Provide the (X, Y) coordinate of the cell's center where the given text is located.  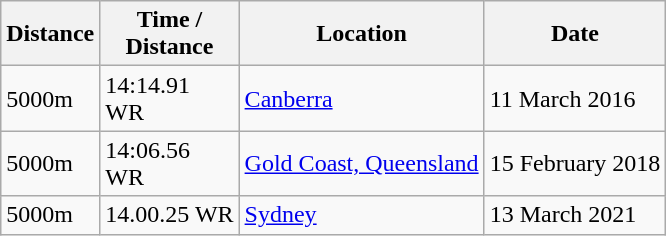
Time / Distance (170, 34)
14.00.25 WR (170, 215)
15 February 2018 (575, 164)
Date (575, 34)
Distance (50, 34)
13 March 2021 (575, 215)
Canberra (362, 98)
Gold Coast, Queensland (362, 164)
Location (362, 34)
14:14.91 WR (170, 98)
11 March 2016 (575, 98)
14:06.56 WR (170, 164)
Sydney (362, 215)
